Output the [x, y] coordinate of the center of the cell containing the given text.  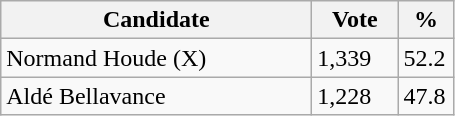
47.8 [426, 96]
1,339 [355, 58]
Candidate [156, 20]
Normand Houde (X) [156, 58]
Aldé Bellavance [156, 96]
1,228 [355, 96]
52.2 [426, 58]
% [426, 20]
Vote [355, 20]
